From the cell containing the given text, extract its center point as (X, Y) coordinate. 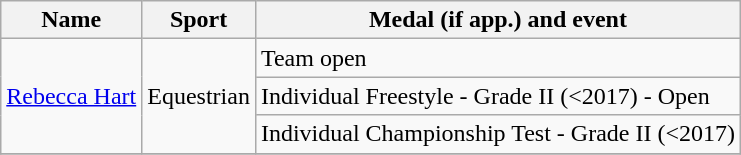
Individual Championship Test - Grade II (<2017) (498, 134)
Equestrian (199, 96)
Individual Freestyle - Grade II (<2017) - Open (498, 96)
Team open (498, 58)
Name (72, 20)
Medal (if app.) and event (498, 20)
Sport (199, 20)
Rebecca Hart (72, 96)
